Capture the cell that displays the provided text and extract its (X, Y) central coordinate. 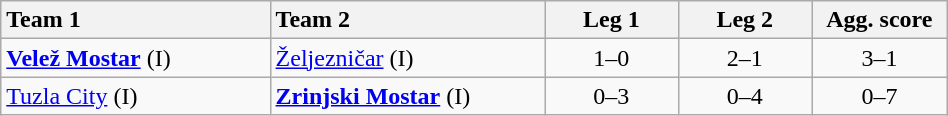
Velež Mostar (I) (136, 58)
Team 2 (408, 20)
Team 1 (136, 20)
Tuzla City (I) (136, 96)
Leg 1 (612, 20)
0–3 (612, 96)
0–4 (744, 96)
Zrinjski Mostar (I) (408, 96)
0–7 (880, 96)
3–1 (880, 58)
1–0 (612, 58)
Agg. score (880, 20)
Željezničar (I) (408, 58)
Leg 2 (744, 20)
2–1 (744, 58)
